Provide the (x, y) coordinate of the cell's center where the given text is located.  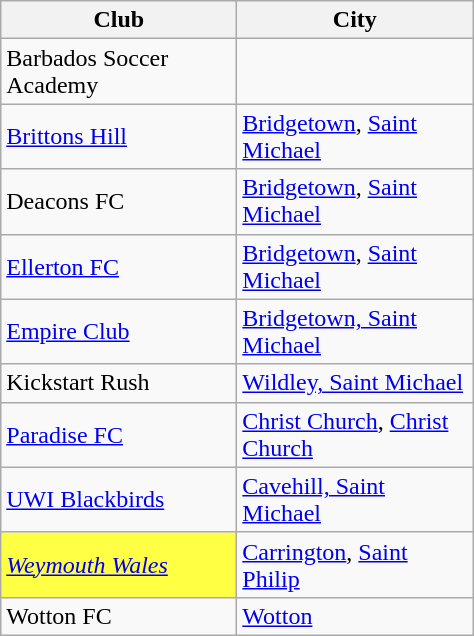
Deacons FC (119, 202)
Paradise FC (119, 434)
Empire Club (119, 332)
Wildley, Saint Michael (355, 383)
Club (119, 20)
UWI Blackbirds (119, 500)
Wotton (355, 616)
City (355, 20)
Weymouth Wales (119, 564)
Brittons Hill (119, 136)
Kickstart Rush (119, 383)
Carrington, Saint Philip (355, 564)
Wotton FC (119, 616)
Ellerton FC (119, 266)
Cavehill, Saint Michael (355, 500)
Barbados Soccer Academy (119, 72)
Christ Church, Christ Church (355, 434)
